Locate the cell with the specified text and output its [x, y] center coordinate. 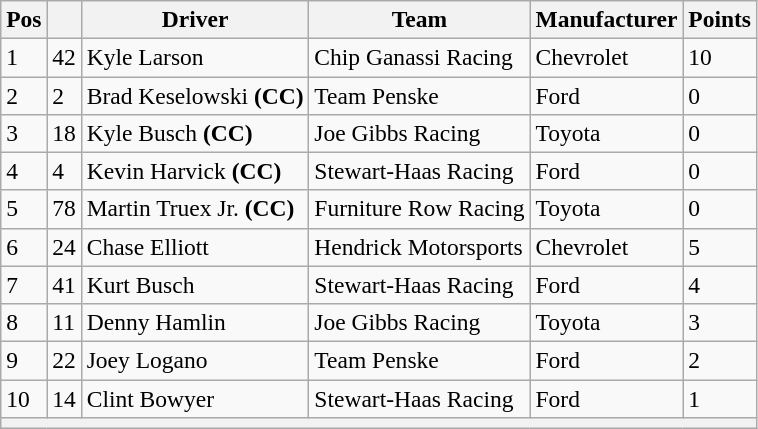
Kevin Harvick (CC) [195, 171]
78 [64, 209]
Points [720, 19]
8 [24, 322]
11 [64, 322]
Pos [24, 19]
7 [24, 285]
Clint Bowyer [195, 398]
6 [24, 247]
22 [64, 360]
14 [64, 398]
Chase Elliott [195, 247]
9 [24, 360]
Denny Hamlin [195, 322]
42 [64, 57]
18 [64, 133]
Kyle Busch (CC) [195, 133]
41 [64, 285]
Martin Truex Jr. (CC) [195, 209]
24 [64, 247]
Kyle Larson [195, 57]
Furniture Row Racing [420, 209]
Brad Keselowski (CC) [195, 95]
Hendrick Motorsports [420, 247]
Chip Ganassi Racing [420, 57]
Driver [195, 19]
Manufacturer [606, 19]
Kurt Busch [195, 285]
Team [420, 19]
Joey Logano [195, 360]
